Provide the (X, Y) coordinate of the cell's center where the given text is located.  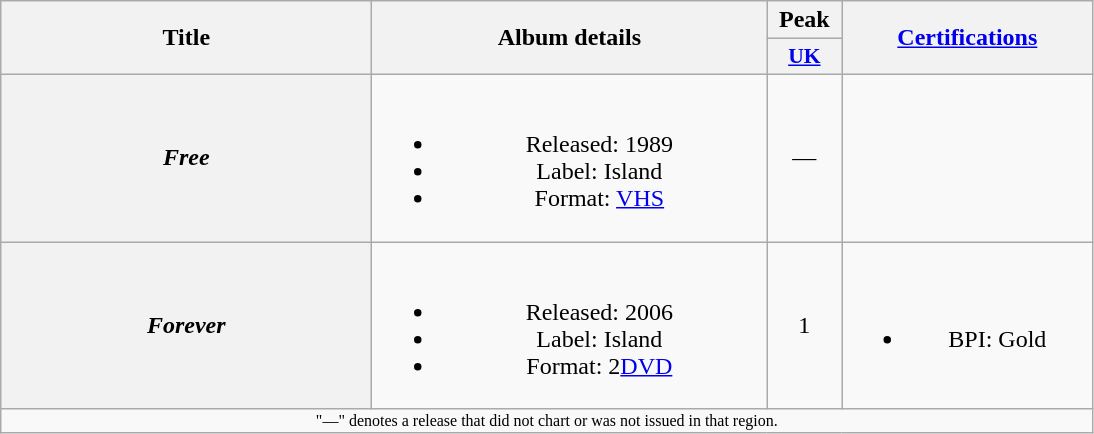
Peak (804, 20)
UK (804, 57)
Certifications (968, 38)
Title (186, 38)
— (804, 158)
Released: 1989Label: IslandFormat: VHS (570, 158)
Released: 2006Label: IslandFormat: 2DVD (570, 326)
1 (804, 326)
"—" denotes a release that did not chart or was not issued in that region. (547, 421)
BPI: Gold (968, 326)
Free (186, 158)
Forever (186, 326)
Album details (570, 38)
